From the cell containing the given text, extract its center point as [x, y] coordinate. 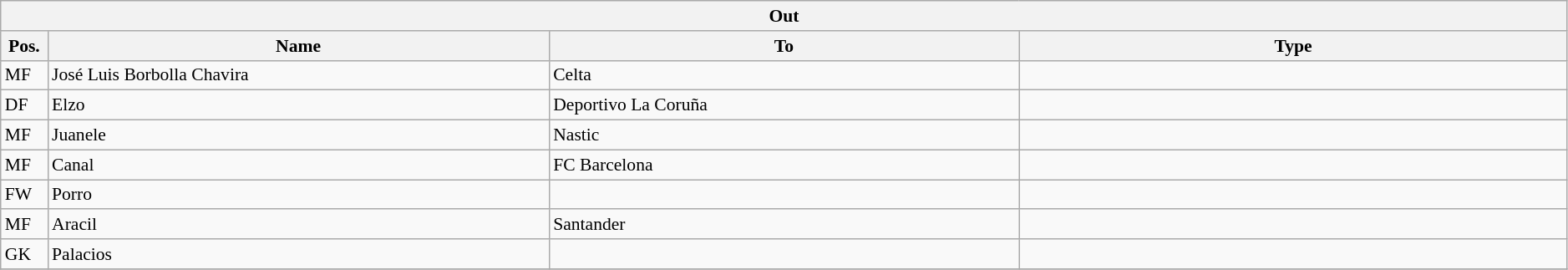
Palacios [298, 254]
Elzo [298, 105]
Nastic [784, 135]
Celta [784, 75]
Deportivo La Coruña [784, 105]
To [784, 46]
Pos. [24, 46]
FW [24, 195]
DF [24, 105]
Santander [784, 225]
GK [24, 254]
José Luis Borbolla Chavira [298, 75]
Porro [298, 195]
Out [784, 16]
Type [1293, 46]
FC Barcelona [784, 165]
Aracil [298, 225]
Canal [298, 165]
Juanele [298, 135]
Name [298, 46]
